From the cell containing the given text, extract its center point as (x, y) coordinate. 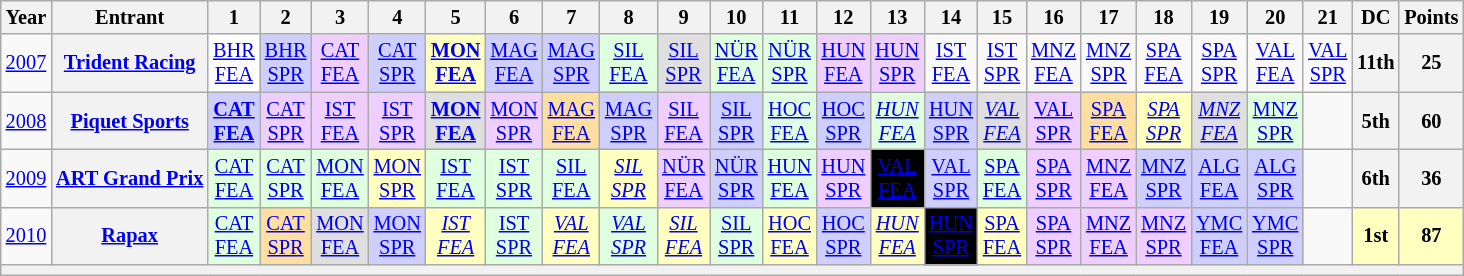
ART Grand Prix (130, 178)
2009 (26, 178)
1st (1376, 236)
19 (1219, 17)
18 (1164, 17)
2 (286, 17)
BHRFEA (234, 63)
12 (843, 17)
3 (340, 17)
Piquet Sports (130, 121)
6th (1376, 178)
10 (736, 17)
36 (1431, 178)
17 (1108, 17)
ALGSPR (1275, 178)
7 (572, 17)
YMCFEA (1219, 236)
2007 (26, 63)
Entrant (130, 17)
Year (26, 17)
60 (1431, 121)
DC (1376, 17)
5th (1376, 121)
14 (951, 17)
Trident Racing (130, 63)
87 (1431, 236)
2010 (26, 236)
20 (1275, 17)
Points (1431, 17)
11 (790, 17)
9 (684, 17)
YMCSPR (1275, 236)
Rapax (130, 236)
4 (398, 17)
1 (234, 17)
BHRSPR (286, 63)
2008 (26, 121)
8 (628, 17)
ALGFEA (1219, 178)
5 (456, 17)
11th (1376, 63)
15 (1002, 17)
13 (897, 17)
25 (1431, 63)
21 (1328, 17)
6 (514, 17)
16 (1054, 17)
